Locate the cell with the specified text and output its [x, y] center coordinate. 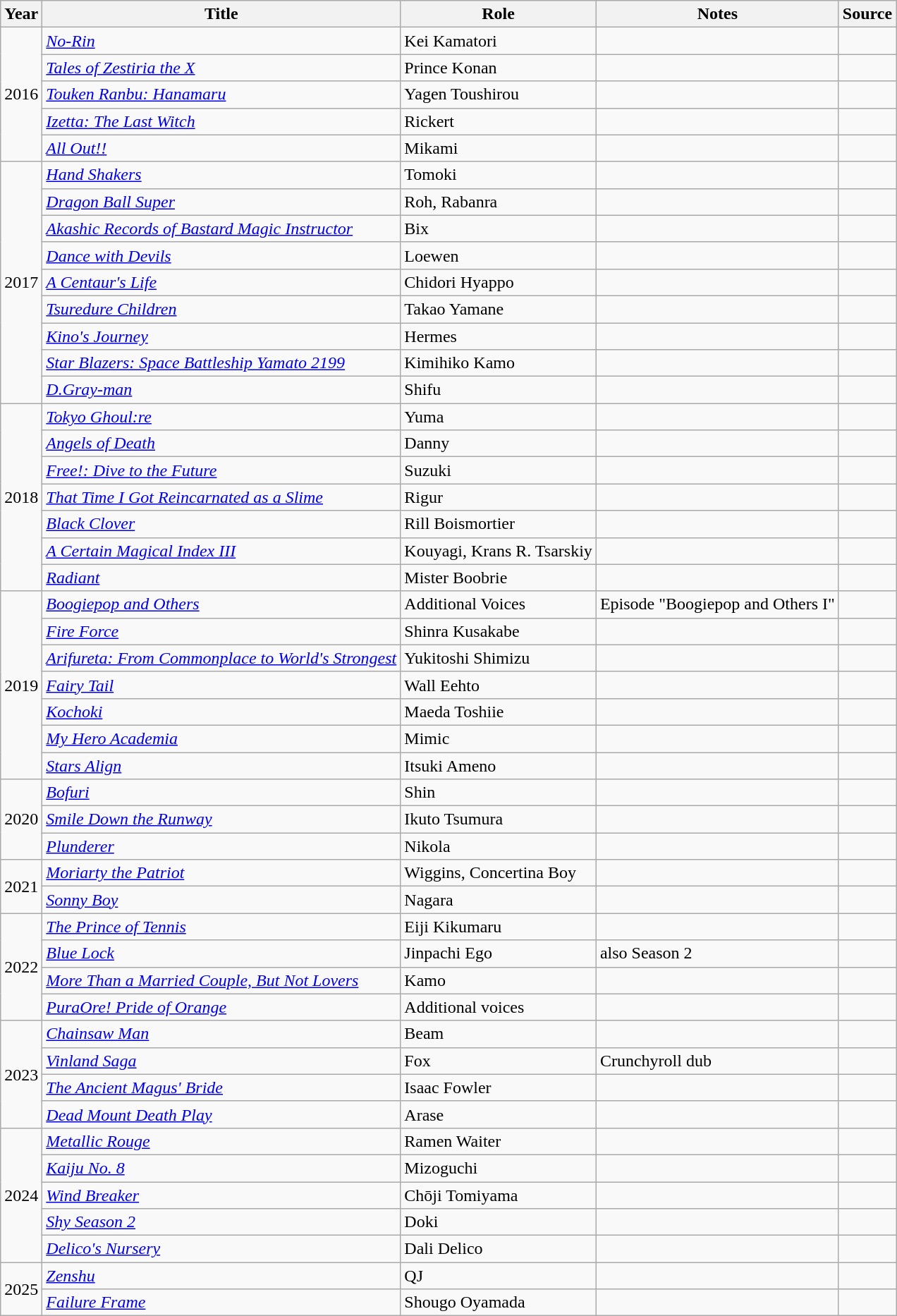
Metallic Rouge [221, 1141]
Mikami [499, 148]
Loewen [499, 255]
Year [21, 14]
Eiji Kikumaru [499, 927]
That Time I Got Reincarnated as a Slime [221, 497]
Fox [499, 1061]
Moriarty the Patriot [221, 873]
Arifureta: From Commonplace to World's Strongest [221, 658]
Yukitoshi Shimizu [499, 658]
Jinpachi Ego [499, 954]
Mimic [499, 738]
Additional Voices [499, 604]
More Than a Married Couple, But Not Lovers [221, 980]
Crunchyroll dub [717, 1061]
A Certain Magical Index III [221, 551]
Shougo Oyamada [499, 1303]
Chōji Tomiyama [499, 1195]
2025 [21, 1289]
My Hero Academia [221, 738]
2021 [21, 887]
Radiant [221, 578]
The Prince of Tennis [221, 927]
Ikuto Tsumura [499, 820]
Tokyo Ghoul:re [221, 417]
Hand Shakers [221, 175]
Kamo [499, 980]
Kino's Journey [221, 336]
Maeda Toshiie [499, 712]
Free!: Dive to the Future [221, 470]
Episode "Boogiepop and Others I" [717, 604]
Blue Lock [221, 954]
Roh, Rabanra [499, 202]
Takao Yamane [499, 309]
Tales of Zestiria the X [221, 68]
2020 [21, 820]
Doki [499, 1222]
Prince Konan [499, 68]
A Centaur's Life [221, 282]
Yuma [499, 417]
Kaiju No. 8 [221, 1168]
Isaac Fowler [499, 1087]
Tsuredure Children [221, 309]
PuraOre! Pride of Orange [221, 1007]
Wiggins, Concertina Boy [499, 873]
Rill Boismortier [499, 524]
Wall Eehto [499, 685]
Fire Force [221, 631]
Failure Frame [221, 1303]
Black Clover [221, 524]
Nagara [499, 900]
Danny [499, 444]
Fairy Tail [221, 685]
Mister Boobrie [499, 578]
2017 [21, 282]
Shinra Kusakabe [499, 631]
Nikola [499, 846]
Dragon Ball Super [221, 202]
Kochoki [221, 712]
Chainsaw Man [221, 1034]
Notes [717, 14]
Kei Kamatori [499, 41]
Mizoguchi [499, 1168]
Itsuki Ameno [499, 765]
Shifu [499, 390]
All Out!! [221, 148]
Kouyagi, Krans R. Tsarskiy [499, 551]
Zenshu [221, 1276]
Izetta: The Last Witch [221, 121]
No-Rin [221, 41]
Shin [499, 793]
Title [221, 14]
Rickert [499, 121]
Dance with Devils [221, 255]
Yagen Toushirou [499, 95]
Dead Mount Death Play [221, 1114]
Star Blazers: Space Battleship Yamato 2199 [221, 363]
QJ [499, 1276]
Shy Season 2 [221, 1222]
Chidori Hyappo [499, 282]
2022 [21, 967]
Dali Delico [499, 1249]
Role [499, 14]
Ramen Waiter [499, 1141]
Sonny Boy [221, 900]
Akashic Records of Bastard Magic Instructor [221, 229]
Smile Down the Runway [221, 820]
Source [867, 14]
Vinland Saga [221, 1061]
Bofuri [221, 793]
2024 [21, 1195]
2018 [21, 497]
The Ancient Magus' Bride [221, 1087]
Boogiepop and Others [221, 604]
Angels of Death [221, 444]
Beam [499, 1034]
Rigur [499, 497]
Kimihiko Kamo [499, 363]
2016 [21, 95]
Suzuki [499, 470]
Wind Breaker [221, 1195]
2023 [21, 1074]
Delico's Nursery [221, 1249]
Arase [499, 1114]
Tomoki [499, 175]
Plunderer [221, 846]
Stars Align [221, 765]
Hermes [499, 336]
D.Gray-man [221, 390]
Bix [499, 229]
Touken Ranbu: Hanamaru [221, 95]
2019 [21, 685]
also Season 2 [717, 954]
Additional voices [499, 1007]
